Pinpoint the cell where the given text exists, returning its [x, y] midpoint coordinate. 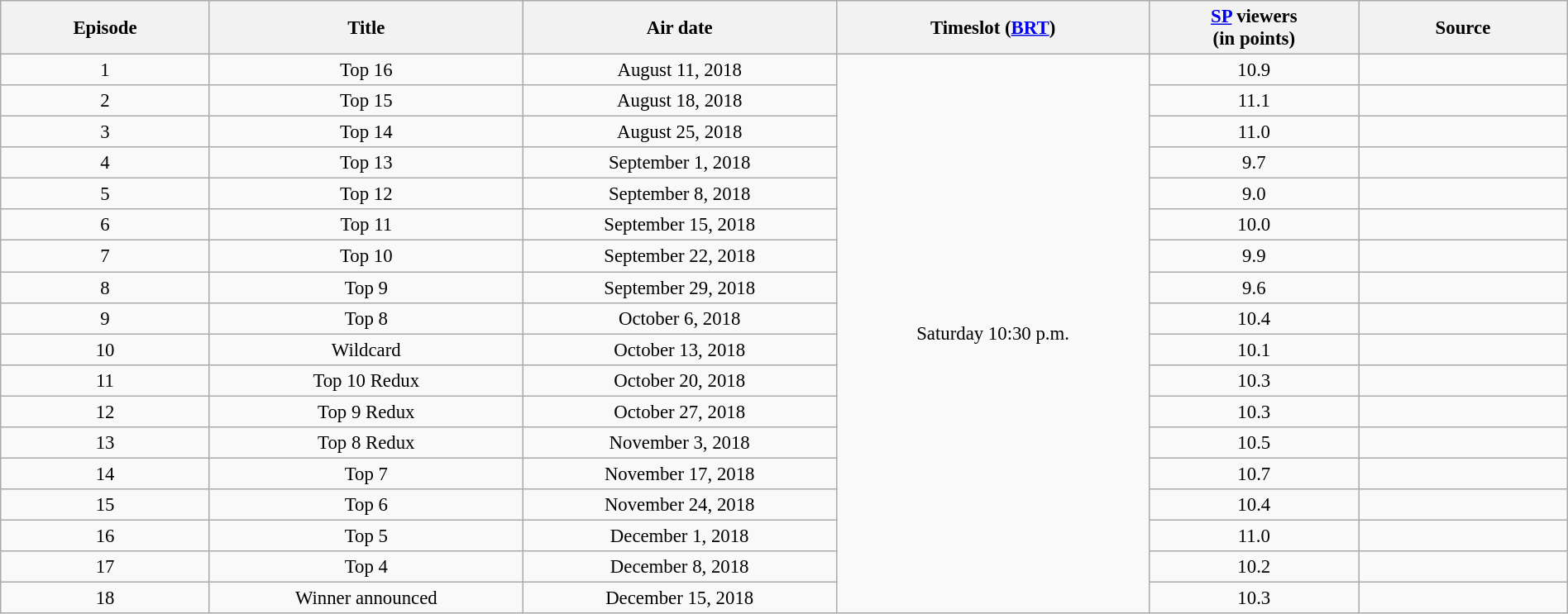
2 [106, 101]
9.0 [1254, 194]
September 29, 2018 [680, 288]
8 [106, 288]
10.5 [1254, 443]
October 27, 2018 [680, 412]
Wildcard [366, 350]
Top 9 Redux [366, 412]
11 [106, 380]
11.1 [1254, 101]
November 24, 2018 [680, 505]
Top 9 [366, 288]
Top 11 [366, 226]
Top 4 [366, 567]
9.6 [1254, 288]
August 18, 2018 [680, 101]
Top 5 [366, 535]
Top 10 [366, 256]
5 [106, 194]
10.9 [1254, 70]
13 [106, 443]
Top 6 [366, 505]
December 8, 2018 [680, 567]
16 [106, 535]
September 1, 2018 [680, 163]
Episode [106, 28]
September 15, 2018 [680, 226]
17 [106, 567]
10.1 [1254, 350]
Winner announced [366, 598]
Title [366, 28]
Timeslot (BRT) [992, 28]
October 20, 2018 [680, 380]
6 [106, 226]
October 6, 2018 [680, 318]
August 11, 2018 [680, 70]
4 [106, 163]
December 15, 2018 [680, 598]
Top 10 Redux [366, 380]
10 [106, 350]
Top 14 [366, 132]
9 [106, 318]
14 [106, 474]
Saturday 10:30 p.m. [992, 334]
10.2 [1254, 567]
12 [106, 412]
15 [106, 505]
SP viewers(in points) [1254, 28]
Top 16 [366, 70]
Air date [680, 28]
3 [106, 132]
Top 8 Redux [366, 443]
September 8, 2018 [680, 194]
November 3, 2018 [680, 443]
September 22, 2018 [680, 256]
August 25, 2018 [680, 132]
9.7 [1254, 163]
Top 13 [366, 163]
October 13, 2018 [680, 350]
Top 7 [366, 474]
10.0 [1254, 226]
1 [106, 70]
10.7 [1254, 474]
7 [106, 256]
9.9 [1254, 256]
Source [1464, 28]
Top 8 [366, 318]
18 [106, 598]
Top 15 [366, 101]
November 17, 2018 [680, 474]
December 1, 2018 [680, 535]
Top 12 [366, 194]
